From the cell containing the given text, extract its center point as (x, y) coordinate. 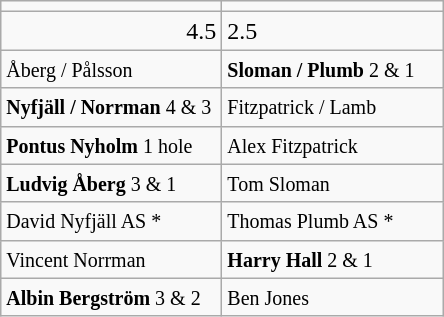
2.5 (332, 31)
Alex Fitzpatrick (332, 145)
4.5 (112, 31)
Nyfjäll / Norrman 4 & 3 (112, 107)
Vincent Norrman (112, 259)
Tom Sloman (332, 183)
Albin Bergström 3 & 2 (112, 297)
Harry Hall 2 & 1 (332, 259)
Sloman / Plumb 2 & 1 (332, 69)
Thomas Plumb AS * (332, 221)
Ben Jones (332, 297)
Fitzpatrick / Lamb (332, 107)
Ludvig Åberg 3 & 1 (112, 183)
Åberg / Pålsson (112, 69)
David Nyfjäll AS * (112, 221)
Pontus Nyholm 1 hole (112, 145)
